Return the (x, y) coordinate for the center point of the cell that contains the specified text.  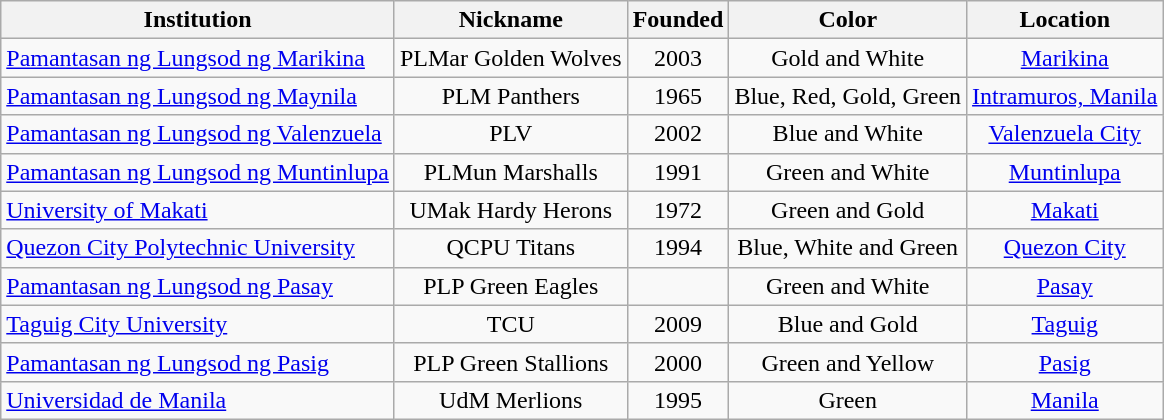
1994 (678, 248)
Quezon City (1065, 248)
1991 (678, 172)
Marikina (1065, 58)
Blue and Gold (848, 324)
UdM Merlions (510, 400)
Blue and White (848, 134)
2003 (678, 58)
Pamantasan ng Lungsod ng Muntinlupa (198, 172)
Pamantasan ng Lungsod ng Valenzuela (198, 134)
2002 (678, 134)
Muntinlupa (1065, 172)
Location (1065, 20)
Pasig (1065, 362)
PLMun Marshalls (510, 172)
2009 (678, 324)
PLM Panthers (510, 96)
1965 (678, 96)
2000 (678, 362)
Pamantasan ng Lungsod ng Pasig (198, 362)
Pasay (1065, 286)
Manila (1065, 400)
1995 (678, 400)
Green and Gold (848, 210)
Pamantasan ng Lungsod ng Maynila (198, 96)
1972 (678, 210)
Quezon City Polytechnic University (198, 248)
Founded (678, 20)
UMak Hardy Herons (510, 210)
PLMar Golden Wolves (510, 58)
Taguig (1065, 324)
PLP Green Stallions (510, 362)
Blue, White and Green (848, 248)
PLP Green Eagles (510, 286)
Gold and White (848, 58)
University of Makati (198, 210)
Valenzuela City (1065, 134)
TCU (510, 324)
Nickname (510, 20)
Taguig City University (198, 324)
Green and Yellow (848, 362)
QCPU Titans (510, 248)
Institution (198, 20)
Intramuros, Manila (1065, 96)
Blue, Red, Gold, Green (848, 96)
PLV (510, 134)
Universidad de Manila (198, 400)
Green (848, 400)
Makati (1065, 210)
Pamantasan ng Lungsod ng Marikina (198, 58)
Pamantasan ng Lungsod ng Pasay (198, 286)
Color (848, 20)
